Return [x, y] of the center of cell containing provided text 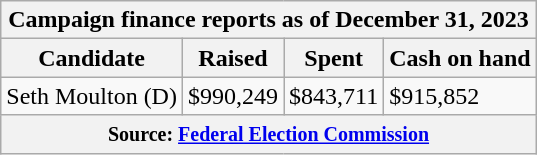
Cash on hand [460, 58]
Candidate [92, 58]
Raised [232, 58]
$990,249 [232, 96]
Seth Moulton (D) [92, 96]
Spent [334, 58]
Source: Federal Election Commission [268, 134]
$843,711 [334, 96]
Campaign finance reports as of December 31, 2023 [268, 20]
$915,852 [460, 96]
